Scan for the cell matching the given text and deliver its [x, y] coordinate at center. 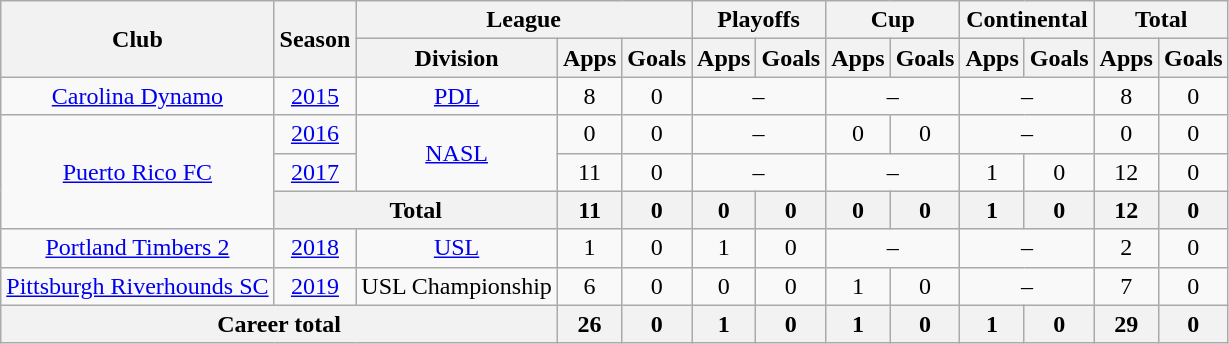
League [524, 20]
2017 [315, 172]
Carolina Dynamo [138, 96]
26 [589, 324]
6 [589, 286]
Cup [893, 20]
2016 [315, 134]
7 [1126, 286]
USL [457, 248]
Puerto Rico FC [138, 172]
Playoffs [759, 20]
2018 [315, 248]
Season [315, 39]
USL Championship [457, 286]
2015 [315, 96]
PDL [457, 96]
Career total [280, 324]
Portland Timbers 2 [138, 248]
2019 [315, 286]
29 [1126, 324]
Pittsburgh Riverhounds SC [138, 286]
Division [457, 58]
Continental [1027, 20]
Club [138, 39]
NASL [457, 153]
2 [1126, 248]
